Capture the cell that displays the provided text and extract its [x, y] central coordinate. 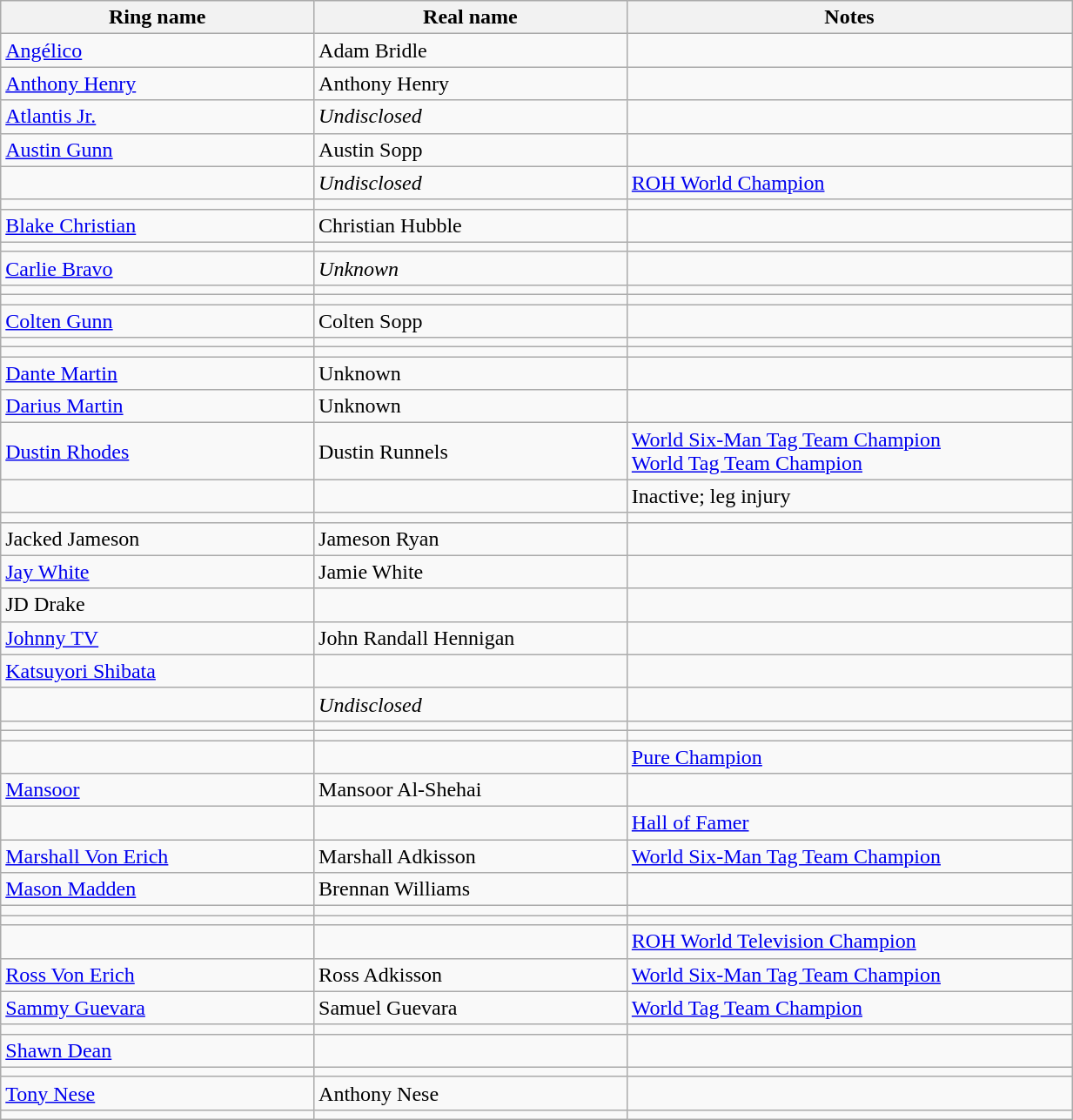
Ring name [158, 17]
Dustin Runnels [471, 451]
Ross Adkisson [471, 975]
Marshall Von Erich [158, 856]
John Randall Hennigan [471, 638]
Christian Hubble [471, 225]
Jamie White [471, 572]
World Tag Team Champion [849, 1008]
Adam Bridle [471, 50]
Hall of Famer [849, 823]
Jacked Jameson [158, 539]
Jameson Ryan [471, 539]
Jay White [158, 572]
Mason Madden [158, 889]
ROH World Champion [849, 183]
Marshall Adkisson [471, 856]
Johnny TV [158, 638]
Anthony Nese [471, 1093]
Dante Martin [158, 373]
Angélico [158, 50]
Ross Von Erich [158, 975]
ROH World Television Champion [849, 942]
Atlantis Jr. [158, 117]
Brennan Williams [471, 889]
Inactive; leg injury [849, 496]
Tony Nese [158, 1093]
World Six-Man Tag Team ChampionWorld Tag Team Champion [849, 451]
Samuel Guevara [471, 1008]
Sammy Guevara [158, 1008]
Colten Gunn [158, 321]
Austin Sopp [471, 150]
JD Drake [158, 605]
Mansoor Al-Shehai [471, 790]
Austin Gunn [158, 150]
Blake Christian [158, 225]
Shawn Dean [158, 1050]
Real name [471, 17]
Dustin Rhodes [158, 451]
Pure Champion [849, 756]
Katsuyori Shibata [158, 671]
Notes [849, 17]
Carlie Bravo [158, 268]
Colten Sopp [471, 321]
Darius Martin [158, 406]
Mansoor [158, 790]
